Search for the cell housing the specified text and yield its (X, Y) center coordinate. 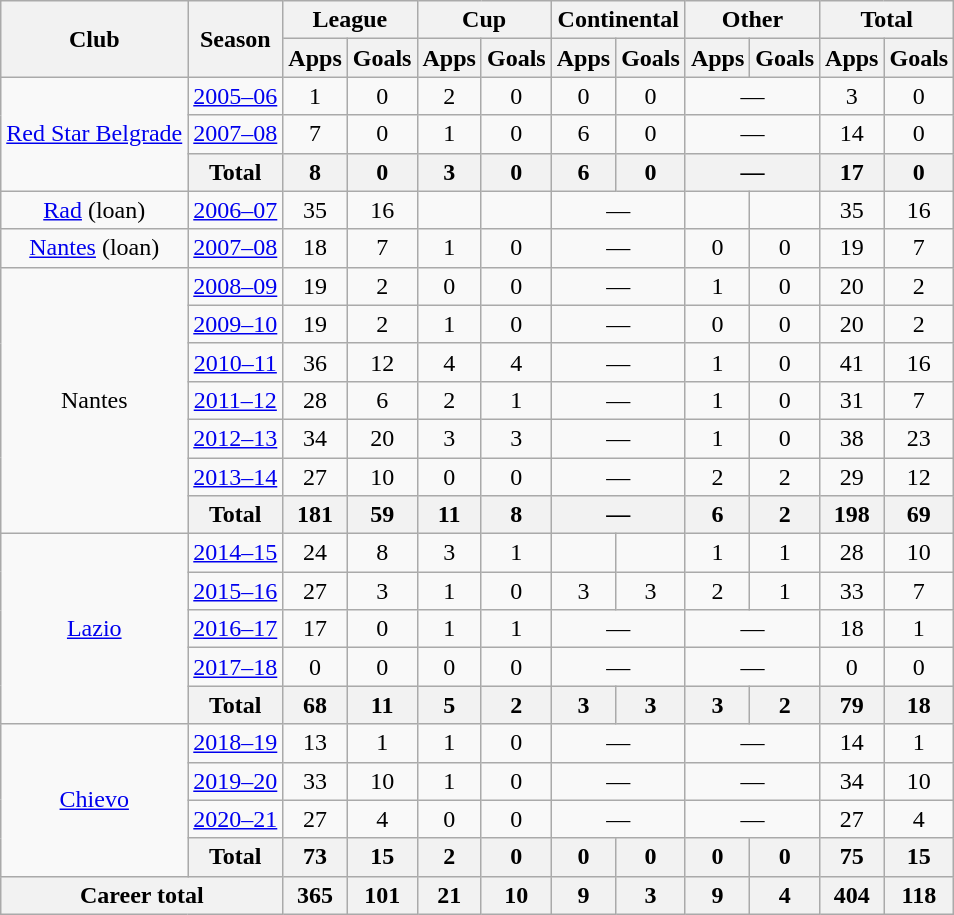
2012–13 (236, 438)
2013–14 (236, 477)
Nantes (loan) (94, 248)
2016–17 (236, 629)
75 (852, 857)
41 (852, 362)
2019–20 (236, 781)
2009–10 (236, 324)
79 (852, 705)
Red Star Belgrade (94, 134)
League (350, 20)
36 (315, 362)
365 (315, 895)
2014–15 (236, 553)
2006–07 (236, 210)
13 (315, 743)
118 (919, 895)
Lazio (94, 629)
2008–09 (236, 286)
69 (919, 515)
38 (852, 438)
Other (752, 20)
2018–19 (236, 743)
198 (852, 515)
2015–16 (236, 591)
101 (382, 895)
2005–06 (236, 96)
31 (852, 400)
2020–21 (236, 819)
59 (382, 515)
Nantes (94, 400)
Rad (loan) (94, 210)
73 (315, 857)
21 (449, 895)
2017–18 (236, 667)
2011–12 (236, 400)
Season (236, 39)
Cup (484, 20)
Club (94, 39)
29 (852, 477)
23 (919, 438)
Continental (618, 20)
Career total (142, 895)
2010–11 (236, 362)
68 (315, 705)
404 (852, 895)
Chievo (94, 800)
24 (315, 553)
5 (449, 705)
181 (315, 515)
